Pinpoint the cell where the given text exists, returning its [X, Y] midpoint coordinate. 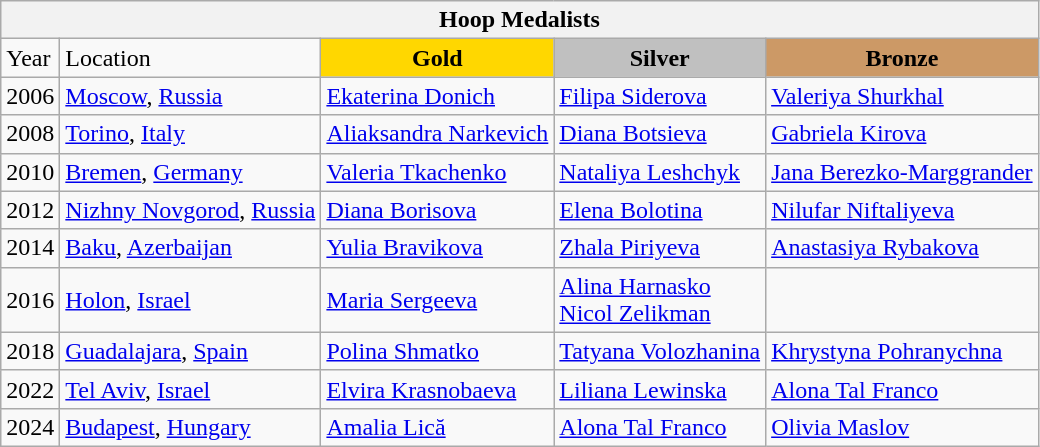
Location [190, 58]
Gabriela Kirova [902, 134]
Silver [660, 58]
Hoop Medalists [520, 20]
Gold [438, 58]
Amalia Lică [438, 427]
2014 [30, 248]
Bronze [902, 58]
Anastasiya Rybakova [902, 248]
2006 [30, 96]
Khrystyna Pohranychna [902, 351]
Nataliya Leshchyk [660, 172]
2012 [30, 210]
Elvira Krasnobaeva [438, 389]
Yulia Bravikova [438, 248]
Valeriya Shurkhal [902, 96]
Elena Bolotina [660, 210]
Tatyana Volozhanina [660, 351]
Nizhny Novgorod, Russia [190, 210]
Polina Shmatko [438, 351]
Moscow, Russia [190, 96]
Alina Harnasko Nicol Zelikman [660, 300]
Maria Sergeeva [438, 300]
2010 [30, 172]
Diana Borisova [438, 210]
Budapest, Hungary [190, 427]
Ekaterina Donich [438, 96]
Torino, Italy [190, 134]
Aliaksandra Narkevich [438, 134]
Baku, Azerbaijan [190, 248]
Liliana Lewinska [660, 389]
2016 [30, 300]
Jana Berezko-Marggrander [902, 172]
Bremen, Germany [190, 172]
Filipa Siderova [660, 96]
Nilufar Niftaliyeva [902, 210]
Zhala Piriyeva [660, 248]
Diana Botsieva [660, 134]
Guadalajara, Spain [190, 351]
Holon, Israel [190, 300]
2022 [30, 389]
2024 [30, 427]
Year [30, 58]
2018 [30, 351]
Tel Aviv, Israel [190, 389]
Valeria Tkachenko [438, 172]
2008 [30, 134]
Olivia Maslov [902, 427]
